Determine the (x, y) coordinate at the center of the cell enclosing the given text.  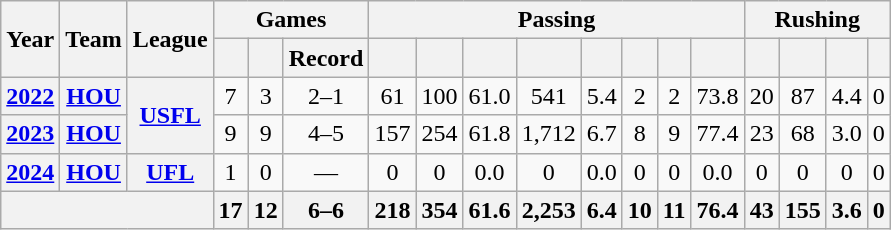
20 (762, 96)
2022 (30, 96)
68 (802, 134)
Rushing (817, 20)
2,253 (548, 210)
541 (548, 96)
155 (802, 210)
12 (266, 210)
11 (674, 210)
10 (640, 210)
USFL (170, 115)
73.8 (718, 96)
5.4 (602, 96)
6–6 (326, 210)
UFL (170, 172)
76.4 (718, 210)
3.6 (846, 210)
43 (762, 210)
Year (30, 39)
2–1 (326, 96)
Games (291, 20)
3.0 (846, 134)
17 (230, 210)
218 (392, 210)
4–5 (326, 134)
Team (94, 39)
77.4 (718, 134)
6.7 (602, 134)
3 (266, 96)
2024 (30, 172)
2023 (30, 134)
1 (230, 172)
6.4 (602, 210)
61.0 (490, 96)
61.6 (490, 210)
7 (230, 96)
— (326, 172)
23 (762, 134)
254 (440, 134)
157 (392, 134)
61.8 (490, 134)
87 (802, 96)
Passing (556, 20)
4.4 (846, 96)
354 (440, 210)
61 (392, 96)
8 (640, 134)
100 (440, 96)
1,712 (548, 134)
Record (326, 58)
League (170, 39)
